Output the [X, Y] coordinate of the center of the cell containing the given text.  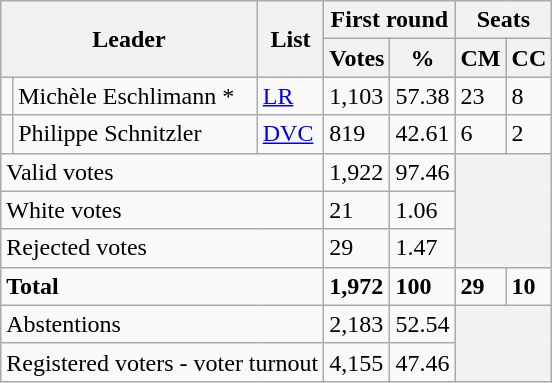
Total [162, 286]
2 [529, 134]
1.06 [422, 210]
1.47 [422, 248]
100 [422, 286]
LR [290, 96]
White votes [162, 210]
4,155 [357, 362]
Votes [357, 58]
Rejected votes [162, 248]
Seats [504, 20]
2,183 [357, 324]
97.46 [422, 172]
Valid votes [162, 172]
DVC [290, 134]
23 [480, 96]
52.54 [422, 324]
6 [480, 134]
42.61 [422, 134]
Registered voters - voter turnout [162, 362]
819 [357, 134]
47.46 [422, 362]
Abstentions [162, 324]
8 [529, 96]
1,103 [357, 96]
21 [357, 210]
Michèle Eschlimann * [136, 96]
10 [529, 286]
Philippe Schnitzler [136, 134]
CM [480, 58]
% [422, 58]
List [290, 39]
Leader [129, 39]
1,972 [357, 286]
CC [529, 58]
57.38 [422, 96]
1,922 [357, 172]
First round [390, 20]
